Provide the (x, y) coordinate of the cell's center where the given text is located.  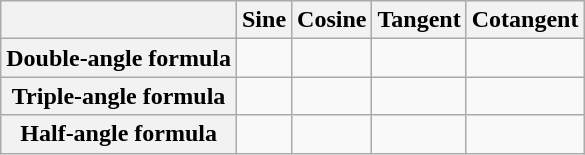
Cosine (332, 20)
Tangent (419, 20)
Triple-angle formula (119, 96)
Half-angle formula (119, 134)
Cotangent (525, 20)
Double-angle formula (119, 58)
Sine (264, 20)
